From the cell containing the given text, extract its center point as [X, Y] coordinate. 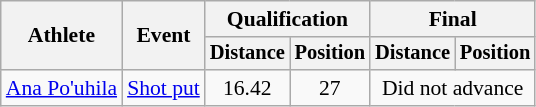
Final [452, 19]
Event [164, 36]
16.42 [248, 88]
Did not advance [452, 88]
Ana Po'uhila [62, 88]
27 [330, 88]
Shot put [164, 88]
Qualification [288, 19]
Athlete [62, 36]
